Search for the cell housing the specified text and yield its (x, y) center coordinate. 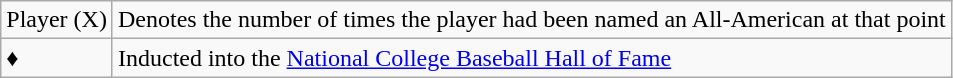
♦ (57, 58)
Inducted into the National College Baseball Hall of Fame (532, 58)
Denotes the number of times the player had been named an All-American at that point (532, 20)
Player (X) (57, 20)
